Provide the (x, y) coordinate of the cell's center where the given text is located.  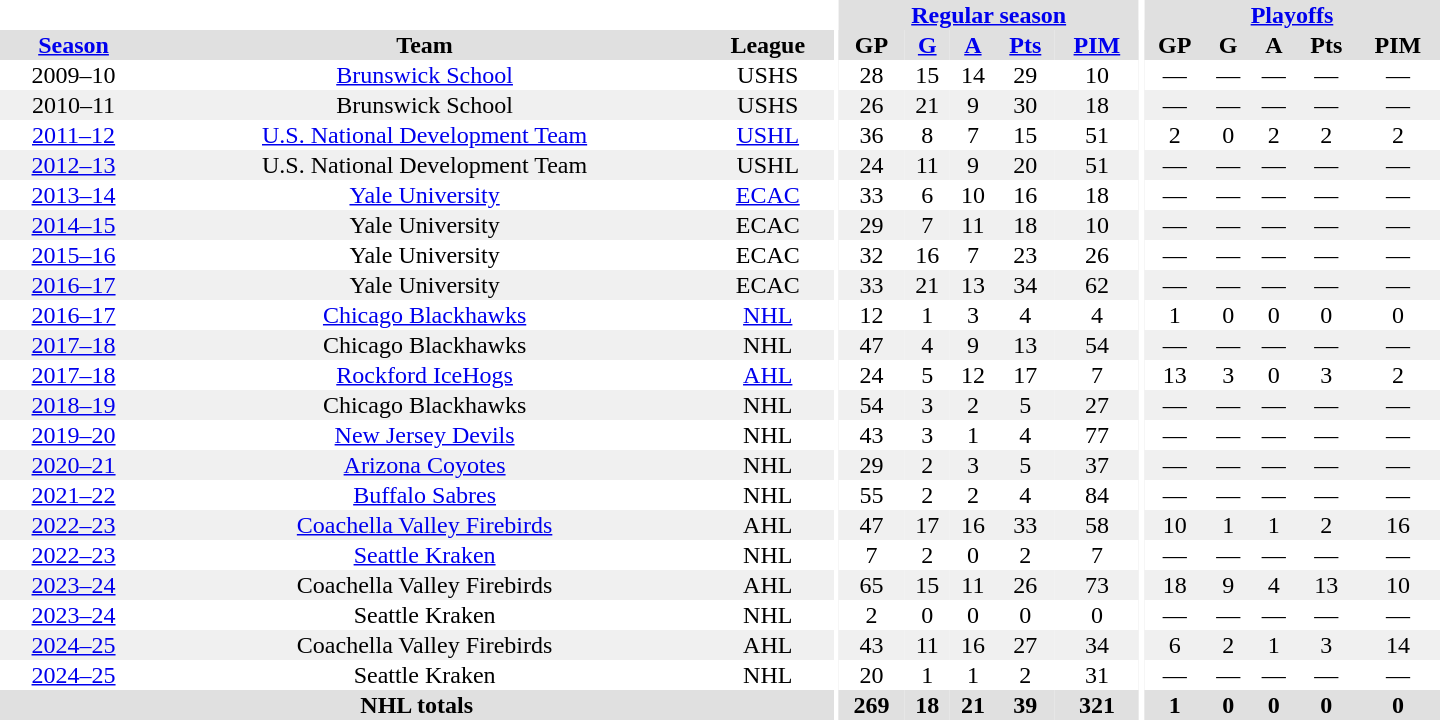
League (768, 45)
2019–20 (74, 435)
2021–22 (74, 495)
2010–11 (74, 105)
31 (1097, 675)
2009–10 (74, 75)
39 (1026, 705)
84 (1097, 495)
Buffalo Sabres (424, 495)
2015–16 (74, 255)
30 (1026, 105)
321 (1097, 705)
2014–15 (74, 225)
269 (871, 705)
55 (871, 495)
New Jersey Devils (424, 435)
2011–12 (74, 135)
2018–19 (74, 405)
28 (871, 75)
2020–21 (74, 465)
8 (927, 135)
2012–13 (74, 165)
77 (1097, 435)
Team (424, 45)
NHL totals (416, 705)
58 (1097, 525)
Arizona Coyotes (424, 465)
65 (871, 585)
Season (74, 45)
37 (1097, 465)
Playoffs (1292, 15)
23 (1026, 255)
73 (1097, 585)
Rockford IceHogs (424, 375)
36 (871, 135)
62 (1097, 285)
Regular season (988, 15)
2013–14 (74, 195)
32 (871, 255)
